Identify which cell holds the provided text, then report its (X, Y) central coordinate. 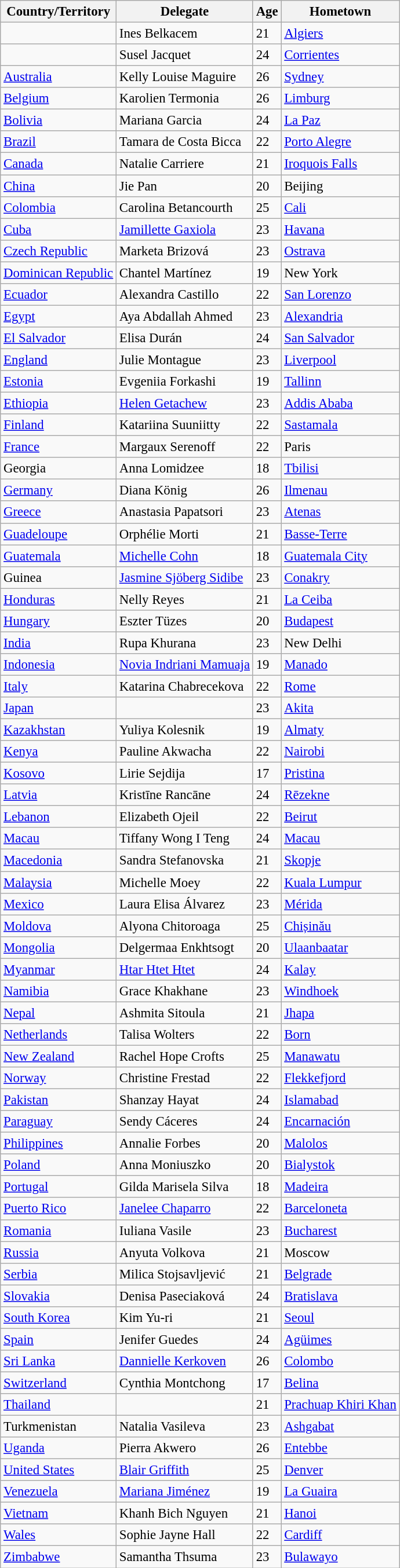
Orphélie Morti (185, 534)
Beirut (340, 817)
Margaux Serenoff (185, 447)
Blair Griffith (185, 1470)
Seoul (340, 1318)
Skopje (340, 860)
Belina (340, 1383)
Jasmine Sjöberg Sidibe (185, 577)
Egypt (59, 316)
Rupa Khurana (185, 643)
Guatemala City (340, 556)
Susel Jacquet (185, 55)
La Ceiba (340, 599)
Mexico (59, 904)
Annalie Forbes (185, 1144)
Sri Lanka (59, 1361)
Jhapa (340, 1013)
Nepal (59, 1013)
Belgrade (340, 1274)
Spain (59, 1339)
Akita (340, 708)
Serbia (59, 1274)
Nelly Reyes (185, 599)
Jie Pan (185, 186)
Turkmenistan (59, 1427)
Anyuta Volkova (185, 1252)
Natalia Vasileva (185, 1427)
Italy (59, 686)
Paris (340, 447)
Honduras (59, 599)
Basse-Terre (340, 534)
Islamabad (340, 1100)
Netherlands (59, 1035)
Ashmita Sitoula (185, 1013)
Philippines (59, 1144)
Liverpool (340, 360)
Wales (59, 1535)
Grace Khakhane (185, 991)
Milica Stojsavljević (185, 1274)
Estonia (59, 382)
Dominican Republic (59, 273)
Born (340, 1035)
Czech Republic (59, 251)
Addis Ababa (340, 404)
New Zealand (59, 1056)
Sastamala (340, 425)
Germany (59, 490)
Conakry (340, 577)
El Salvador (59, 338)
Ethiopia (59, 404)
Cali (340, 207)
Zimbabwe (59, 1557)
Anna Moniuszko (185, 1165)
Gilda Marisela Silva (185, 1187)
Alyona Chitoroaga (185, 926)
Macedonia (59, 860)
New Delhi (340, 643)
Novia Indriani Mamuaja (185, 665)
Japan (59, 708)
Bialystok (340, 1165)
Laura Elisa Álvarez (185, 904)
Anna Lomidzee (185, 468)
Ulaanbaatar (340, 947)
Indonesia (59, 665)
Sydney (340, 77)
Madeira (340, 1187)
Nairobi (340, 752)
Ecuador (59, 295)
Hometown (340, 12)
Ilmenau (340, 490)
Anastasia Papatsori (185, 512)
Bolivia (59, 120)
Portugal (59, 1187)
Guatemala (59, 556)
Aya Abdallah Ahmed (185, 316)
Elizabeth Ojeil (185, 817)
Almaty (340, 730)
Yuliya Kolesnik (185, 730)
Moldova (59, 926)
New York (340, 273)
Colombia (59, 207)
Mariana Jiménez (185, 1492)
Kim Yu-ri (185, 1318)
Htar Htet Htet (185, 969)
Atenas (340, 512)
Mongolia (59, 947)
Delgermaa Enkhtsogt (185, 947)
Khanh Bich Nguyen (185, 1514)
India (59, 643)
Julie Montague (185, 360)
Encarnación (340, 1122)
Corrientes (340, 55)
Natalie Carriere (185, 164)
Windhoek (340, 991)
Janelee Chaparro (185, 1209)
Iroquois Falls (340, 164)
Christine Frestad (185, 1078)
Karolien Termonia (185, 98)
Puerto Rico (59, 1209)
Latvia (59, 795)
Vietnam (59, 1514)
Ines Belkacem (185, 34)
Bratislava (340, 1296)
Sandra Stefanovska (185, 860)
Lebanon (59, 817)
Malaysia (59, 882)
Kazakhstan (59, 730)
Iuliana Vasile (185, 1230)
Michelle Moey (185, 882)
Colombo (340, 1361)
Carolina Betancourth (185, 207)
Venezuela (59, 1492)
Hungary (59, 621)
France (59, 447)
Georgia (59, 468)
Kristīne Rancāne (185, 795)
Entebbe (340, 1448)
Tallinn (340, 382)
Pauline Akwacha (185, 752)
Alexandra Castillo (185, 295)
Bucharest (340, 1230)
Slovakia (59, 1296)
Budapest (340, 621)
Romania (59, 1230)
United States (59, 1470)
Sendy Cáceres (185, 1122)
Cynthia Montchong (185, 1383)
Uganda (59, 1448)
Barceloneta (340, 1209)
Kelly Louise Maguire (185, 77)
Rome (340, 686)
Greece (59, 512)
Shanzay Hayat (185, 1100)
Tiffany Wong I Teng (185, 839)
Diana König (185, 490)
China (59, 186)
Prachuap Khiri Khan (340, 1405)
Marketa Brizová (185, 251)
Brazil (59, 142)
Alexandria (340, 316)
Guadeloupe (59, 534)
Canada (59, 164)
Thailand (59, 1405)
Namibia (59, 991)
La Guaira (340, 1492)
Cuba (59, 229)
Poland (59, 1165)
Kenya (59, 752)
Agüimes (340, 1339)
Country/Territory (59, 12)
Katariina Suuniitty (185, 425)
Finland (59, 425)
Beijing (340, 186)
Elisa Durán (185, 338)
Paraguay (59, 1122)
Tbilisi (340, 468)
Hanoi (340, 1514)
Ashgabat (340, 1427)
Mérida (340, 904)
Tamara de Costa Bicca (185, 142)
Talisa Wolters (185, 1035)
Rēzekne (340, 795)
Belgium (59, 98)
Pristina (340, 774)
Havana (340, 229)
Chantel Martínez (185, 273)
Age (267, 12)
Jamillette Gaxiola (185, 229)
Katarina Chabrecekova (185, 686)
Denver (340, 1470)
La Paz (340, 120)
Mariana Garcia (185, 120)
England (59, 360)
Kosovo (59, 774)
Samantha Thsuma (185, 1557)
Norway (59, 1078)
Pierra Akwero (185, 1448)
Myanmar (59, 969)
Guinea (59, 577)
Bulawayo (340, 1557)
Rachel Hope Crofts (185, 1056)
Porto Alegre (340, 142)
Pakistan (59, 1100)
Eszter Tüzes (185, 621)
Sophie Jayne Hall (185, 1535)
Cardiff (340, 1535)
Algiers (340, 34)
Kuala Lumpur (340, 882)
Limburg (340, 98)
Ostrava (340, 251)
Malolos (340, 1144)
Kalay (340, 969)
Jenifer Guedes (185, 1339)
Moscow (340, 1252)
Chișinău (340, 926)
Manawatu (340, 1056)
Switzerland (59, 1383)
San Lorenzo (340, 295)
Russia (59, 1252)
Helen Getachew (185, 404)
Michelle Cohn (185, 556)
Evgeniia Forkashi (185, 382)
Flekkefjord (340, 1078)
Dannielle Kerkoven (185, 1361)
San Salvador (340, 338)
Australia (59, 77)
Delegate (185, 12)
Manado (340, 665)
South Korea (59, 1318)
Denisa Paseciaková (185, 1296)
Lirie Sejdija (185, 774)
